Return the [X, Y] coordinate for the center point of the cell that contains the specified text.  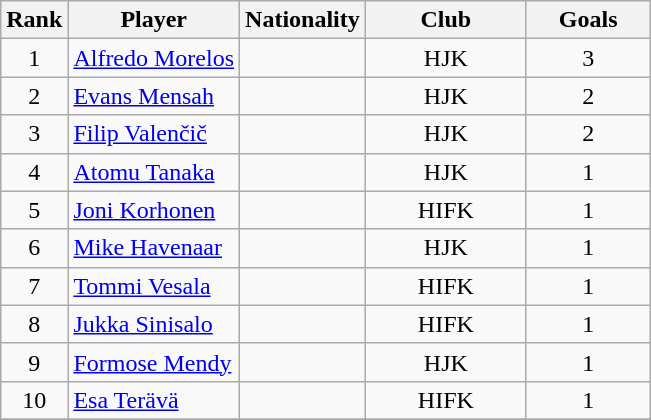
Mike Havenaar [154, 248]
10 [34, 400]
Esa Terävä [154, 400]
Formose Mendy [154, 362]
8 [34, 324]
Atomu Tanaka [154, 172]
Jukka Sinisalo [154, 324]
Filip Valenčič [154, 134]
Rank [34, 20]
6 [34, 248]
Player [154, 20]
Goals [588, 20]
Joni Korhonen [154, 210]
Club [446, 20]
Alfredo Morelos [154, 58]
5 [34, 210]
7 [34, 286]
4 [34, 172]
9 [34, 362]
Tommi Vesala [154, 286]
Evans Mensah [154, 96]
Nationality [303, 20]
